Find where the given text appears and provide that cell's center as [x, y] coordinate. 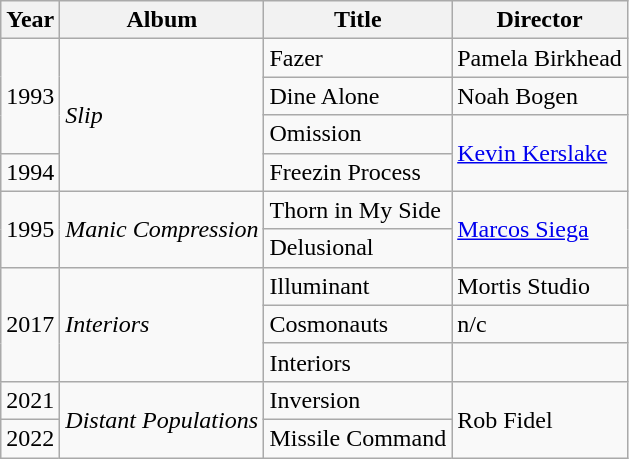
Marcos Siega [540, 229]
Album [162, 20]
Slip [162, 115]
Omission [358, 134]
Delusional [358, 248]
1995 [30, 229]
2022 [30, 438]
Freezin Process [358, 172]
2021 [30, 400]
Cosmonauts [358, 324]
Noah Bogen [540, 96]
Manic Compression [162, 229]
Illuminant [358, 286]
n/c [540, 324]
Pamela Birkhead [540, 58]
Inversion [358, 400]
Year [30, 20]
Dine Alone [358, 96]
Distant Populations [162, 419]
Director [540, 20]
1993 [30, 96]
2017 [30, 324]
Missile Command [358, 438]
1994 [30, 172]
Mortis Studio [540, 286]
Rob Fidel [540, 419]
Thorn in My Side [358, 210]
Fazer [358, 58]
Title [358, 20]
Kevin Kerslake [540, 153]
